Determine the (X, Y) coordinate at the center of the cell enclosing the given text.  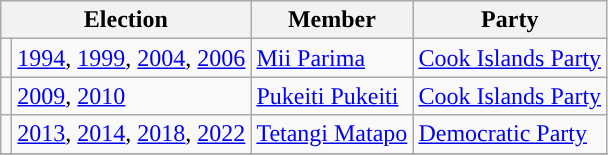
2013, 2014, 2018, 2022 (132, 134)
2009, 2010 (132, 96)
Party (510, 20)
Democratic Party (510, 134)
Pukeiti Pukeiti (332, 96)
Member (332, 20)
Tetangi Matapo (332, 134)
Election (126, 20)
1994, 1999, 2004, 2006 (132, 58)
Mii Parima (332, 58)
